Search for the cell housing the specified text and yield its [x, y] center coordinate. 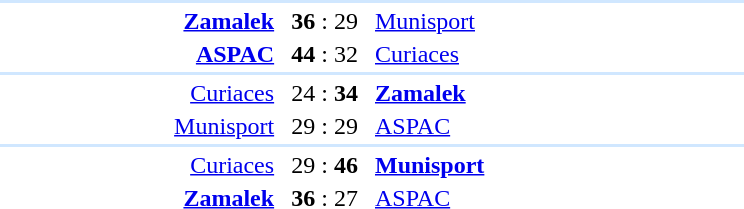
36 : 29 [325, 21]
29 : 46 [325, 165]
24 : 34 [325, 93]
44 : 32 [325, 54]
29 : 29 [325, 126]
